Return [x, y] of the center of cell containing provided text 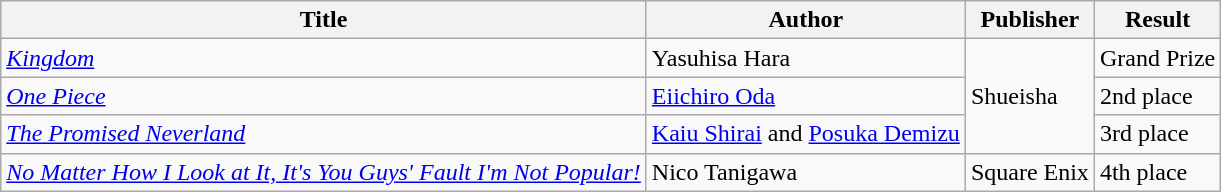
Eiichiro Oda [806, 96]
Kaiu Shirai and Posuka Demizu [806, 134]
Title [324, 20]
Result [1157, 20]
One Piece [324, 96]
Publisher [1030, 20]
Yasuhisa Hara [806, 58]
4th place [1157, 172]
The Promised Neverland [324, 134]
Shueisha [1030, 96]
Square Enix [1030, 172]
3rd place [1157, 134]
Grand Prize [1157, 58]
Author [806, 20]
Nico Tanigawa [806, 172]
No Matter How I Look at It, It's You Guys' Fault I'm Not Popular! [324, 172]
Kingdom [324, 58]
2nd place [1157, 96]
